Search for the cell housing the specified text and yield its [x, y] center coordinate. 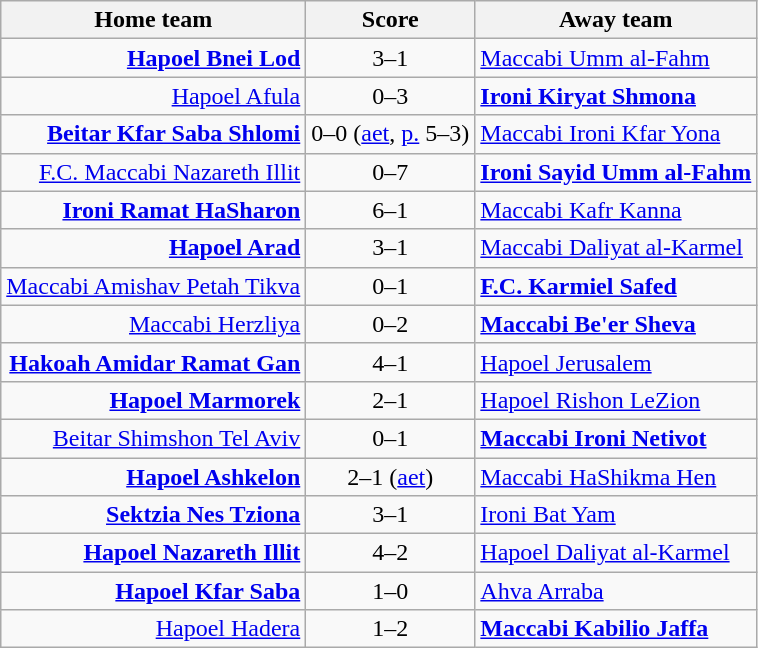
1–0 [390, 591]
Maccabi HaShikma Hen [616, 477]
Maccabi Ironi Netivot [616, 438]
Sektzia Nes Tziona [154, 515]
F.C. Karmiel Safed [616, 286]
Hapoel Kfar Saba [154, 591]
Maccabi Herzliya [154, 324]
Hapoel Hadera [154, 629]
Hapoel Bnei Lod [154, 58]
Maccabi Amishav Petah Tikva [154, 286]
Home team [154, 20]
Maccabi Ironi Kfar Yona [616, 134]
1–2 [390, 629]
Hapoel Nazareth Illit [154, 553]
4–2 [390, 553]
Maccabi Daliyat al-Karmel [616, 248]
0–2 [390, 324]
Hapoel Jerusalem [616, 362]
Ironi Bat Yam [616, 515]
4–1 [390, 362]
Maccabi Kabilio Jaffa [616, 629]
Beitar Kfar Saba Shlomi [154, 134]
Ahva Arraba [616, 591]
0–3 [390, 96]
Score [390, 20]
Beitar Shimshon Tel Aviv [154, 438]
Hapoel Arad [154, 248]
0–0 (aet, p. 5–3) [390, 134]
Maccabi Be'er Sheva [616, 324]
Hapoel Marmorek [154, 400]
Hapoel Afula [154, 96]
Ironi Sayid Umm al-Fahm [616, 172]
Hapoel Daliyat al-Karmel [616, 553]
Away team [616, 20]
Hapoel Ashkelon [154, 477]
Hakoah Amidar Ramat Gan [154, 362]
2–1 (aet) [390, 477]
Ironi Ramat HaSharon [154, 210]
Ironi Kiryat Shmona [616, 96]
F.C. Maccabi Nazareth Illit [154, 172]
0–7 [390, 172]
6–1 [390, 210]
Maccabi Umm al-Fahm [616, 58]
Hapoel Rishon LeZion [616, 400]
Maccabi Kafr Kanna [616, 210]
2–1 [390, 400]
